Pinpoint the cell where the given text exists, returning its (X, Y) midpoint coordinate. 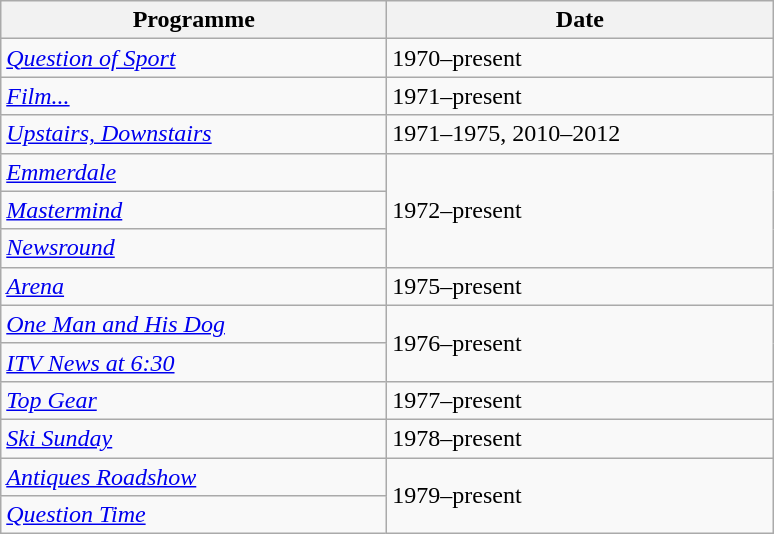
Question Time (194, 515)
1970–present (580, 58)
1978–present (580, 438)
Film... (194, 96)
1971–1975, 2010–2012 (580, 134)
One Man and His Dog (194, 324)
ITV News at 6:30 (194, 362)
Upstairs, Downstairs (194, 134)
Programme (194, 20)
1977–present (580, 400)
Antiques Roadshow (194, 477)
Ski Sunday (194, 438)
Date (580, 20)
1975–present (580, 286)
1971–present (580, 96)
Arena (194, 286)
Emmerdale (194, 172)
Mastermind (194, 210)
Newsround (194, 248)
Top Gear (194, 400)
Question of Sport (194, 58)
1979–present (580, 496)
1976–present (580, 343)
1972–present (580, 210)
